Return [x, y] of the center of cell containing provided text 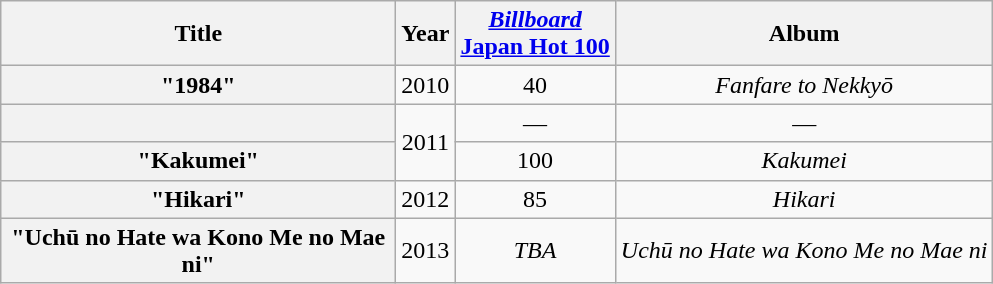
TBA [535, 250]
Hikari [804, 199]
Album [804, 34]
100 [535, 161]
Kakumei [804, 161]
Title [198, 34]
2013 [426, 250]
"Kakumei" [198, 161]
"Uchū no Hate wa Kono Me no Mae ni" [198, 250]
2010 [426, 85]
40 [535, 85]
Uchū no Hate wa Kono Me no Mae ni [804, 250]
"1984" [198, 85]
85 [535, 199]
"Hikari" [198, 199]
Fanfare to Nekkyō [804, 85]
2012 [426, 199]
BillboardJapan Hot 100 [535, 34]
2011 [426, 142]
Year [426, 34]
